Capture the cell that displays the provided text and extract its [X, Y] central coordinate. 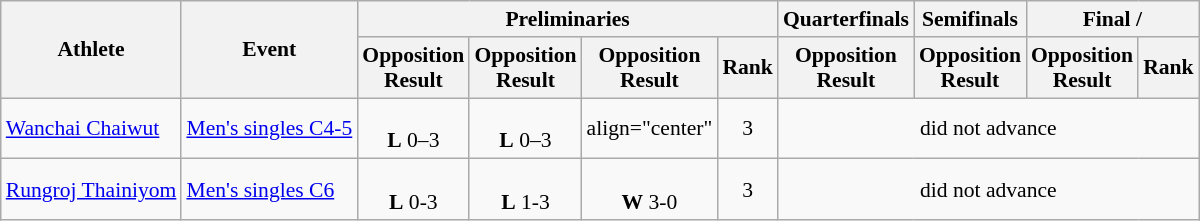
Rungroj Thainiyom [92, 190]
Semifinals [970, 19]
Event [269, 50]
Men's singles C6 [269, 190]
L 1-3 [525, 190]
Athlete [92, 50]
Men's singles C4-5 [269, 128]
L 0-3 [413, 190]
W 3-0 [650, 190]
Quarterfinals [846, 19]
Preliminaries [568, 19]
align="center" [650, 128]
Wanchai Chaiwut [92, 128]
Final / [1112, 19]
